Identify which cell holds the provided text, then report its [x, y] central coordinate. 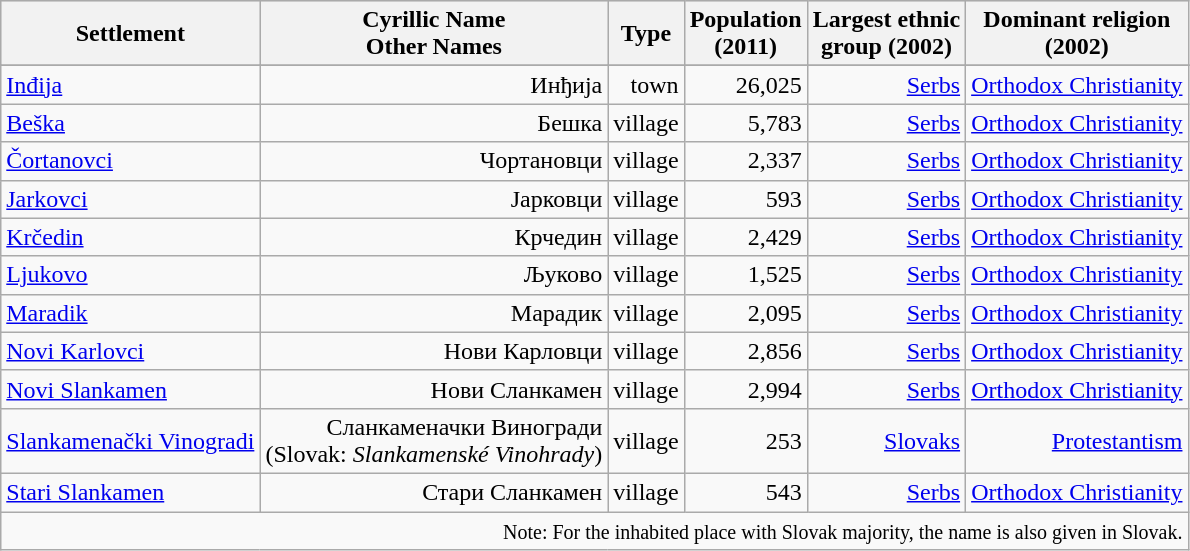
Settlement [130, 34]
Инђија [434, 85]
2,337 [746, 161]
Ljukovo [130, 275]
Population(2011) [746, 34]
Slankamenački Vinogradi [130, 440]
Чортановци [434, 161]
Бешка [434, 123]
2,856 [746, 351]
Novi Karlovci [130, 351]
Dominant religion(2002) [1077, 34]
Сланкаменачки Виногради(Slovak: Slankamenské Vinohrady) [434, 440]
Љуково [434, 275]
5,783 [746, 123]
26,025 [746, 85]
Inđija [130, 85]
253 [746, 440]
Beška [130, 123]
593 [746, 199]
Note: For the inhabited place with Slovak majority, the name is also given in Slovak. [594, 531]
Krčedin [130, 237]
Protestantism [1077, 440]
Крчедин [434, 237]
Нови Карловци [434, 351]
Maradik [130, 313]
Largest ethnicgroup (2002) [886, 34]
Јарковци [434, 199]
Slovaks [886, 440]
Jarkovci [130, 199]
Čortanovci [130, 161]
Novi Slankamen [130, 389]
Марадик [434, 313]
2,095 [746, 313]
Нови Сланкамен [434, 389]
Стари Сланкамен [434, 492]
Cyrillic NameOther Names [434, 34]
Stari Slankamen [130, 492]
543 [746, 492]
town [646, 85]
Type [646, 34]
2,994 [746, 389]
2,429 [746, 237]
1,525 [746, 275]
